Search for the cell housing the specified text and yield its [X, Y] center coordinate. 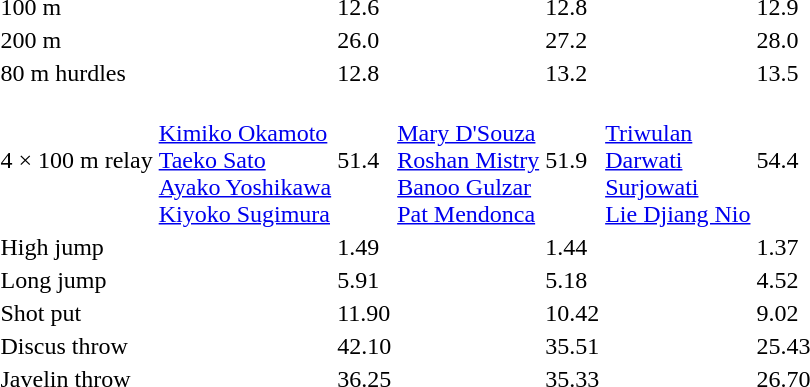
11.90 [364, 313]
51.4 [364, 160]
Mary D'SouzaRoshan MistryBanoo GulzarPat Mendonca [468, 160]
51.9 [572, 160]
35.51 [572, 346]
42.10 [364, 346]
5.18 [572, 280]
13.2 [572, 73]
1.44 [572, 247]
1.49 [364, 247]
5.91 [364, 280]
Kimiko OkamotoTaeko SatoAyako YoshikawaKiyoko Sugimura [244, 160]
TriwulanDarwatiSurjowatiLie Djiang Nio [678, 160]
26.0 [364, 40]
12.8 [364, 73]
27.2 [572, 40]
10.42 [572, 313]
